Scan for the cell matching the given text and deliver its (X, Y) coordinate at center. 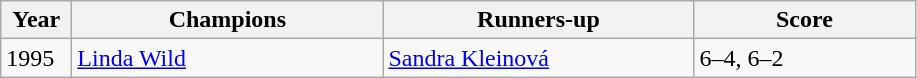
Sandra Kleinová (538, 58)
1995 (36, 58)
6–4, 6–2 (804, 58)
Runners-up (538, 20)
Linda Wild (228, 58)
Year (36, 20)
Champions (228, 20)
Score (804, 20)
